Extract the [x, y] coordinate from the center of the cell holding the provided text.  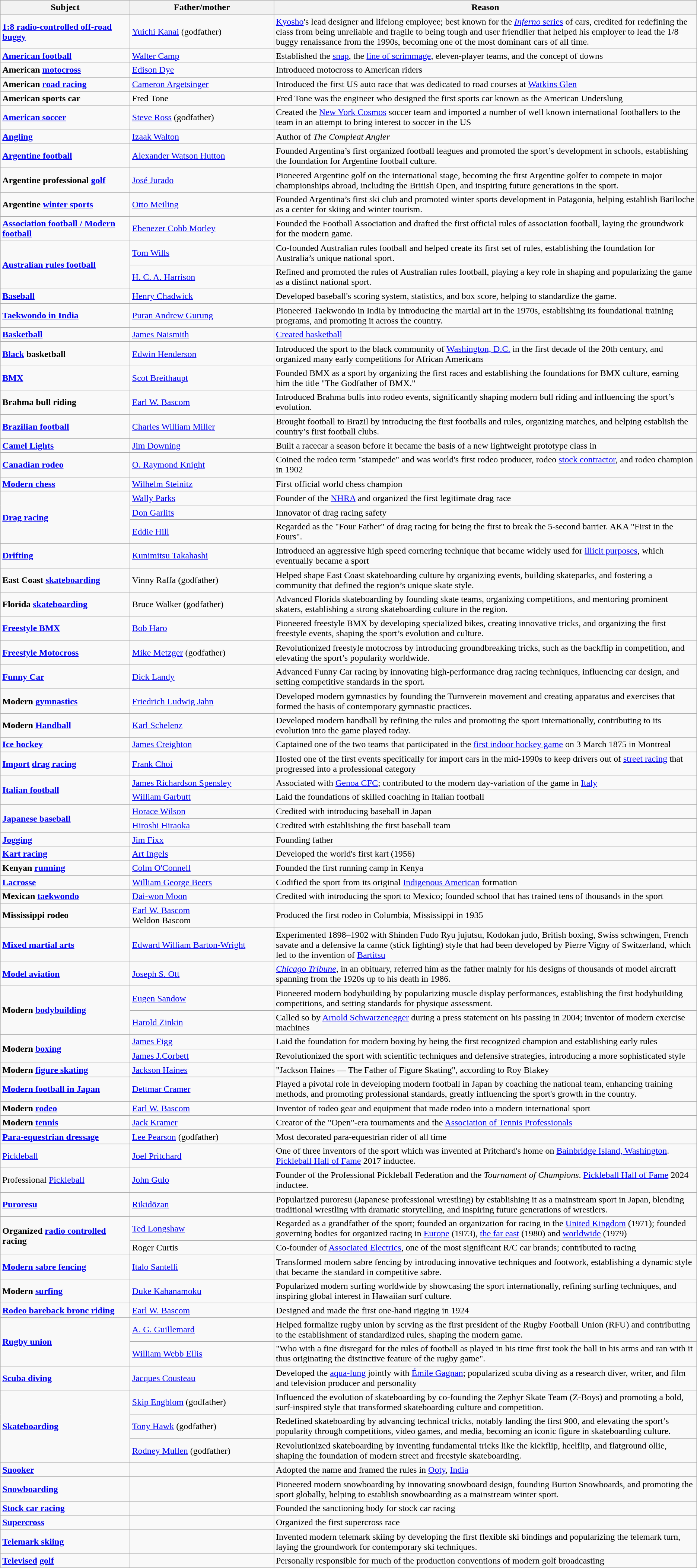
Taekwondo in India [66, 316]
Bruce Walker (godfather) [202, 605]
Association football / Modern football [66, 229]
Para-equestrian dressage [66, 1137]
Refined and promoted the rules of Australian rules football, playing a key role in shaping and popularizing the game as a distinct national sport. [485, 277]
Skip Engblom (godfather) [202, 1402]
Founded the first running camp in Kenya [485, 868]
Camel Lights [66, 446]
Kenyan running [66, 868]
Friedrich Ludwig Jahn [202, 701]
Jogging [66, 839]
East Coast skateboarding [66, 580]
Joseph S. Ott [202, 974]
Associated with Genoa CFC; contributed to the modern day-variation of the game in Italy [485, 783]
Modern football in Japan [66, 1089]
Televised golf [66, 1561]
American sports car [66, 98]
One of three inventors of the sport which was invented at Pritchard's home on Bainbridge Island, Washington. Pickleball Hall of Fame 2017 inductee. [485, 1156]
Charles William Miller [202, 427]
Puroresu [66, 1204]
José Jurado [202, 180]
Bob Haro [202, 628]
Professional Pickleball [66, 1180]
Rugby union [66, 1342]
Organized radio controlled racing [66, 1236]
Harold Zinkin [202, 1022]
James Creighton [202, 745]
Kart racing [66, 854]
Lee Pearson (godfather) [202, 1137]
Coined the rodeo term "stampede" and was world's first rodeo producer, rodeo stock contractor, and rodeo champion in 1902 [485, 465]
Freestyle Motocross [66, 653]
Introduced Brahma bulls into rodeo events, significantly shaping modern bull riding and influencing the sport’s evolution. [485, 402]
American football [66, 56]
Father/mother [202, 7]
Pickleball [66, 1156]
James J.Corbett [202, 1056]
Founder of the Professional Pickleball Federation and the Tournament of Champions. Pickleball Hall of Fame 2024 inductee. [485, 1180]
Rodney Mullen (godfather) [202, 1450]
Captained one of the two teams that participated in the first indoor hockey game on 3 March 1875 in Montreal [485, 745]
Stock car racing [66, 1508]
Colm O'Connell [202, 868]
Modern chess [66, 484]
BMX [66, 378]
Jim Fixx [202, 839]
Rodeo bareback bronc riding [66, 1310]
Steve Ross (godfather) [202, 118]
Tony Hawk (godfather) [202, 1427]
Joel Pritchard [202, 1156]
"Jackson Haines — The Father of Figure Skating", according to Roy Blakey [485, 1070]
Cameron Argetsinger [202, 84]
Dick Landy [202, 677]
Called so by Arnold Schwarzenegger during a press statement on his passing in 2004; inventor of modern exercise machines [485, 1022]
Skateboarding [66, 1427]
Inventor of rodeo gear and equipment that made rodeo into a modern international sport [485, 1108]
Izaak Walton [202, 137]
First official world chess champion [485, 484]
Australian rules football [66, 265]
Regarded as the "Four Father" of drag racing for being the first to break the 5-second barrier. AKA "First in the Fours". [485, 532]
Drifting [66, 555]
Roger Curtis [202, 1248]
Wally Parks [202, 498]
Kunimitsu Takahashi [202, 555]
Italian football [66, 790]
Frank Choi [202, 764]
1:8 radio-controlled off-road buggy [66, 32]
Karl Schelenz [202, 725]
Credited with establishing the first baseball team [485, 825]
Adopted the name and framed the rules in Ooty, India [485, 1470]
Angling [66, 137]
Modern figure skating [66, 1070]
Author of The Compleat Angler [485, 137]
Modern Handball [66, 725]
Yuichi Kanai (godfather) [202, 32]
Edward William Barton-Wright [202, 945]
American soccer [66, 118]
Founder of the NHRA and organized the first legitimate drag race [485, 498]
Supercross [66, 1522]
Jackson Haines [202, 1070]
Modern rodeo [66, 1108]
Otto Meiling [202, 204]
Ted Longshaw [202, 1228]
Brahma bull riding [66, 402]
Basketball [66, 335]
Canadian rodeo [66, 465]
Fred Tone was the engineer who designed the first sports car known as the American Underslung [485, 98]
Hiroshi Hiraoka [202, 825]
Mike Metzger (godfather) [202, 653]
Ebenezer Cobb Morley [202, 229]
Japanese baseball [66, 818]
Black basketball [66, 354]
Laid the foundations of skilled coaching in Italian football [485, 797]
Laid the foundation for modern boxing by being the first recognized champion and establishing early rules [485, 1042]
Snooker [66, 1470]
Brazilian football [66, 427]
Snowboarding [66, 1489]
Innovator of drag racing safety [485, 512]
Dai-won Moon [202, 896]
Telemark skiing [66, 1541]
Henry Chadwick [202, 296]
Designed and made the first one-hand rigging in 1924 [485, 1310]
Eugen Sandow [202, 998]
William Webb Ellis [202, 1354]
Modern sabre fencing [66, 1267]
Ice hockey [66, 745]
Codified the sport from its original Indigenous American formation [485, 882]
Founded the sanctioning body for stock car racing [485, 1508]
Developed modern handball by refining the rules and promoting the sport internationally, contributing to its evolution into the game played today. [485, 725]
Mixed martial arts [66, 945]
Jacques Cousteau [202, 1378]
William Garbutt [202, 797]
Reason [485, 7]
Credited with introducing baseball in Japan [485, 811]
Eddie Hill [202, 532]
Import drag racing [66, 764]
Organized the first supercross race [485, 1522]
Earl W. Bascom Weldon Bascom [202, 916]
Built a racecar a season before it became the basis of a new lightweight prototype class in [485, 446]
Mexican taekwondo [66, 896]
H. C. A. Harrison [202, 277]
Lacrosse [66, 882]
Alexander Watson Hutton [202, 156]
Rikidōzan [202, 1204]
Revolutionized the sport with scientific techniques and defensive strategies, introducing a more sophisticated style [485, 1056]
Walter Camp [202, 56]
Founding father [485, 839]
Introduced an aggressive high speed cornering technique that became widely used for illicit purposes, which eventually became a sport [485, 555]
Duke Kahanamoku [202, 1291]
Developed the world's first kart (1956) [485, 854]
Fred Tone [202, 98]
Tom Wills [202, 252]
Modern boxing [66, 1049]
Modern tennis [66, 1122]
Don Garlits [202, 512]
Introduced motocross to American riders [485, 70]
Created basketball [485, 335]
Co-founded Australian rules football and helped create its first set of rules, establishing the foundation for Australia’s unique national sport. [485, 252]
Most decorated para-equestrian rider of all time [485, 1137]
Jim Downing [202, 446]
Credited with introducing the sport to Mexico; founded school that has trained tens of thousands in the sport [485, 896]
American road racing [66, 84]
Developed baseball's scoring system, statistics, and box score, helping to standardize the game. [485, 296]
Funny Car [66, 677]
James Figg [202, 1042]
Horace Wilson [202, 811]
Jack Kramer [202, 1122]
Argentine winter sports [66, 204]
Modern bodybuilding [66, 1010]
Personally responsible for much of the production conventions of modern golf broadcasting [485, 1561]
Florida skateboarding [66, 605]
Vinny Raffa (godfather) [202, 580]
Produced the first rodeo in Columbia, Mississippi in 1935 [485, 916]
American motocross [66, 70]
Scuba diving [66, 1378]
Edwin Henderson [202, 354]
A. G. Guillemard [202, 1330]
Wilhelm Steinitz [202, 484]
Model aviation [66, 974]
Dettmar Cramer [202, 1089]
O. Raymond Knight [202, 465]
Modern surfing [66, 1291]
Art Ingels [202, 854]
Scot Breithaupt [202, 378]
Puran Andrew Gurung [202, 316]
James Richardson Spensley [202, 783]
Established the snap, the line of scrimmage, eleven-player teams, and the concept of downs [485, 56]
William George Beers [202, 882]
Baseball [66, 296]
Creator of the "Open"-era tournaments and the Association of Tennis Professionals [485, 1122]
Drag racing [66, 517]
Introduced the first US auto race that was dedicated to road courses at Watkins Glen [485, 84]
Freestyle BMX [66, 628]
James Naismith [202, 335]
John Gulo [202, 1180]
Argentine professional golf [66, 180]
Mississippi rodeo [66, 916]
Founded BMX as a sport by organizing the first races and establishing the foundations for BMX culture, earning him the title "The Godfather of BMX." [485, 378]
Modern gymnastics [66, 701]
Edison Dye [202, 70]
Italo Santelli [202, 1267]
Argentine football [66, 156]
Co-founder of Associated Electrics, one of the most significant R/C car brands; contributed to racing [485, 1248]
Subject [66, 7]
Founded the Football Association and drafted the first official rules of association football, laying the groundwork for the modern game. [485, 229]
